Detect which cell encompasses the target text, then output its (x, y) center coordinate. 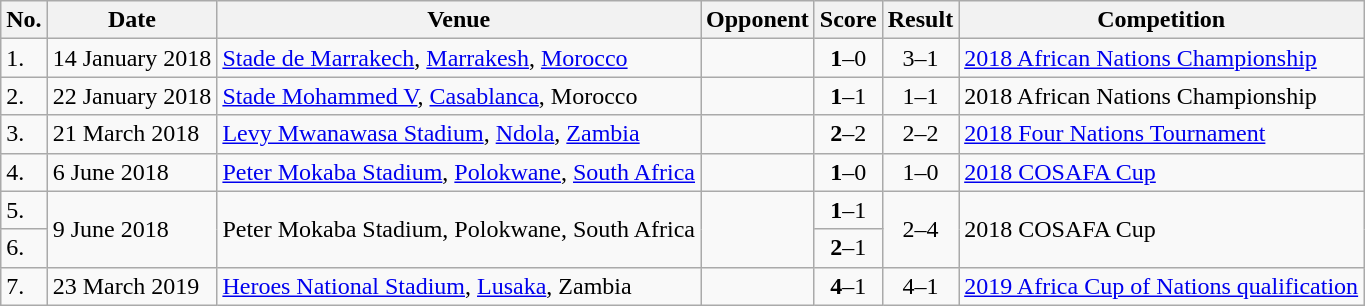
1. (24, 58)
3. (24, 134)
Stade de Marrakech, Marrakesh, Morocco (459, 58)
6 June 2018 (132, 172)
Date (132, 20)
14 January 2018 (132, 58)
22 January 2018 (132, 96)
2018 Four Nations Tournament (1162, 134)
2. (24, 96)
Stade Mohammed V, Casablanca, Morocco (459, 96)
4. (24, 172)
Opponent (758, 20)
2–4 (920, 229)
Levy Mwanawasa Stadium, Ndola, Zambia (459, 134)
Venue (459, 20)
7. (24, 286)
9 June 2018 (132, 229)
Heroes National Stadium, Lusaka, Zambia (459, 286)
Result (920, 20)
Competition (1162, 20)
23 March 2019 (132, 286)
6. (24, 248)
21 March 2018 (132, 134)
3–1 (920, 58)
2019 Africa Cup of Nations qualification (1162, 286)
No. (24, 20)
Score (848, 20)
2–1 (848, 248)
5. (24, 210)
